Find where the given text appears and provide that cell's center as [x, y] coordinate. 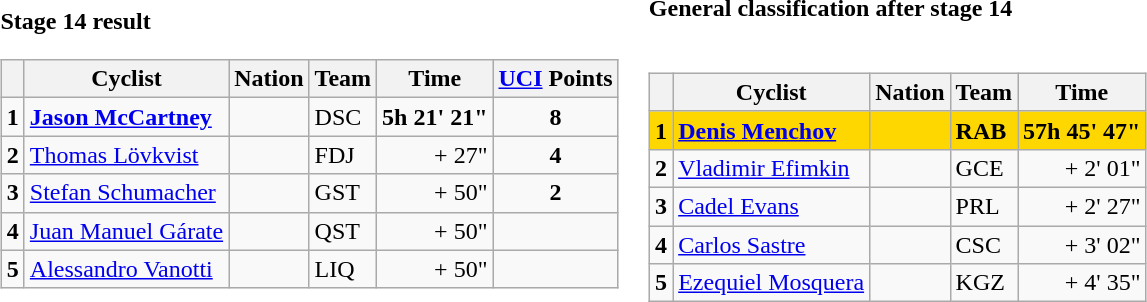
+ 3' 02" [1082, 245]
8 [556, 117]
+ 2' 01" [1082, 168]
DSC [343, 117]
Stefan Schumacher [126, 193]
LIQ [343, 269]
+ 4' 35" [1082, 283]
Cadel Evans [772, 206]
RAB [984, 130]
Ezequiel Mosquera [772, 283]
CSC [984, 245]
Jason McCartney [126, 117]
+ 27" [435, 155]
Juan Manuel Gárate [126, 231]
5h 21' 21" [435, 117]
+ 2' 27" [1082, 206]
Alessandro Vanotti [126, 269]
Denis Menchov [772, 130]
QST [343, 231]
Vladimir Efimkin [772, 168]
GST [343, 193]
Carlos Sastre [772, 245]
PRL [984, 206]
Thomas Lövkvist [126, 155]
UCI Points [556, 79]
FDJ [343, 155]
KGZ [984, 283]
57h 45' 47" [1082, 130]
GCE [984, 168]
